Return the (x, y) coordinate for the center point of the cell that contains the specified text.  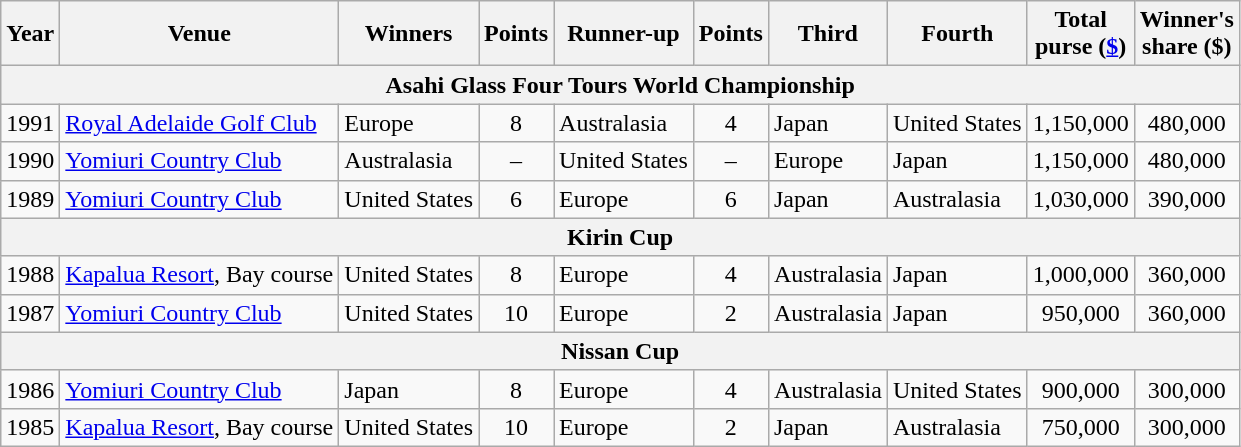
1989 (30, 199)
1985 (30, 427)
Winners (409, 34)
1,000,000 (1080, 275)
950,000 (1080, 313)
750,000 (1080, 427)
1991 (30, 123)
Fourth (957, 34)
1988 (30, 275)
Venue (200, 34)
900,000 (1080, 389)
390,000 (1186, 199)
Asahi Glass Four Tours World Championship (620, 85)
Runner-up (624, 34)
Kirin Cup (620, 237)
Totalpurse ($) (1080, 34)
1987 (30, 313)
1990 (30, 161)
Winner'sshare ($) (1186, 34)
Third (828, 34)
Year (30, 34)
Royal Adelaide Golf Club (200, 123)
Nissan Cup (620, 351)
1,030,000 (1080, 199)
1986 (30, 389)
